Capture the cell that displays the provided text and extract its (X, Y) central coordinate. 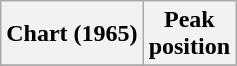
Chart (1965) (72, 34)
Peakposition (189, 34)
